Provide the [X, Y] coordinate of the cell's center where the given text is located.  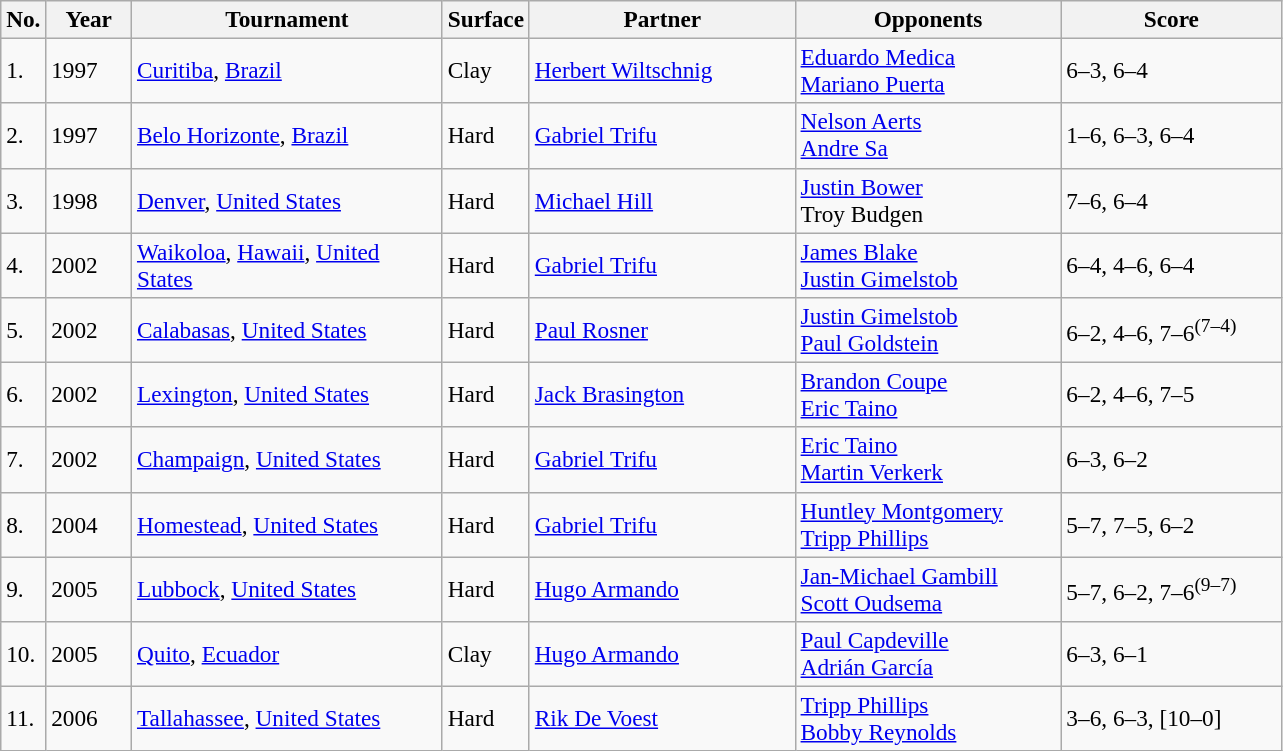
Score [1172, 19]
Justin Bower Troy Budgen [928, 200]
5–7, 6–2, 7–6(9–7) [1172, 588]
6–3, 6–1 [1172, 654]
2004 [89, 524]
Surface [486, 19]
Tallahassee, United States [288, 718]
10. [24, 654]
Herbert Wiltschnig [662, 70]
1. [24, 70]
Jan-Michael Gambill Scott Oudsema [928, 588]
Paul Capdeville Adrián García [928, 654]
Eric Taino Martin Verkerk [928, 460]
Brandon Coupe Eric Taino [928, 394]
Tripp Phillips Bobby Reynolds [928, 718]
Year [89, 19]
Calabasas, United States [288, 330]
Jack Brasington [662, 394]
6. [24, 394]
Tournament [288, 19]
Nelson Aerts Andre Sa [928, 136]
1998 [89, 200]
5. [24, 330]
8. [24, 524]
Opponents [928, 19]
6–2, 4–6, 7–5 [1172, 394]
Lexington, United States [288, 394]
No. [24, 19]
6–2, 4–6, 7–6(7–4) [1172, 330]
2. [24, 136]
7. [24, 460]
7–6, 6–4 [1172, 200]
11. [24, 718]
6–3, 6–4 [1172, 70]
2006 [89, 718]
5–7, 7–5, 6–2 [1172, 524]
6–3, 6–2 [1172, 460]
Lubbock, United States [288, 588]
6–4, 4–6, 6–4 [1172, 264]
3–6, 6–3, [10–0] [1172, 718]
Huntley Montgomery Tripp Phillips [928, 524]
Rik De Voest [662, 718]
Justin Gimelstob Paul Goldstein [928, 330]
Belo Horizonte, Brazil [288, 136]
Partner [662, 19]
Curitiba, Brazil [288, 70]
Denver, United States [288, 200]
3. [24, 200]
Waikoloa, Hawaii, United States [288, 264]
Homestead, United States [288, 524]
Michael Hill [662, 200]
1–6, 6–3, 6–4 [1172, 136]
James Blake Justin Gimelstob [928, 264]
Quito, Ecuador [288, 654]
4. [24, 264]
9. [24, 588]
Eduardo Medica Mariano Puerta [928, 70]
Paul Rosner [662, 330]
Champaign, United States [288, 460]
